Determine the [x, y] coordinate at the center of the cell enclosing the given text.  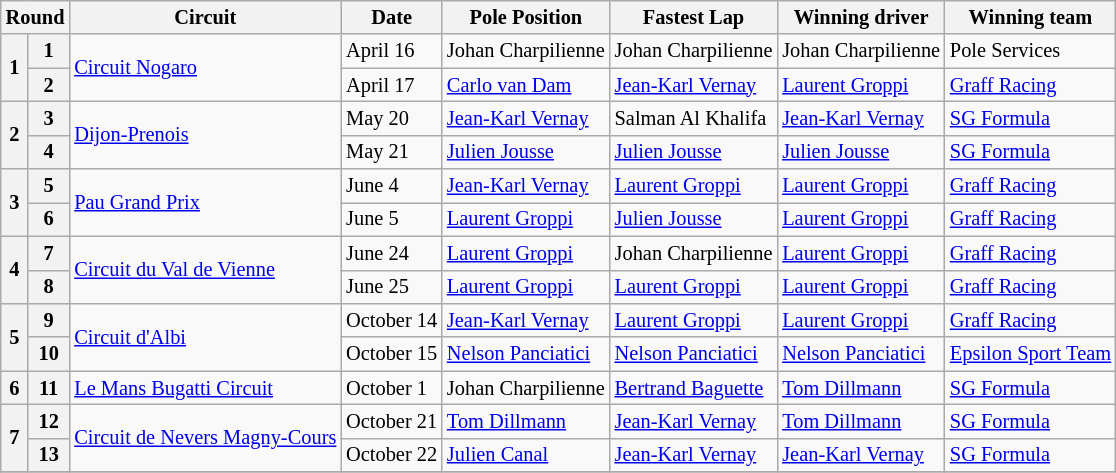
October 22 [392, 455]
April 17 [392, 85]
Dijon-Prenois [205, 134]
8 [48, 287]
Bertrand Baguette [694, 388]
Circuit de Nevers Magny-Cours [205, 438]
Carlo van Dam [526, 85]
Pole Position [526, 17]
May 20 [392, 118]
Circuit d'Albi [205, 336]
Salman Al Khalifa [694, 118]
April 16 [392, 51]
Epsilon Sport Team [1030, 354]
June 5 [392, 219]
12 [48, 421]
June 4 [392, 186]
May 21 [392, 152]
June 25 [392, 287]
Julien Canal [526, 455]
11 [48, 388]
Pau Grand Prix [205, 202]
Circuit [205, 17]
Winning team [1030, 17]
October 14 [392, 320]
Winning driver [861, 17]
Circuit du Val de Vienne [205, 270]
Date [392, 17]
13 [48, 455]
Circuit Nogaro [205, 68]
9 [48, 320]
10 [48, 354]
Round [36, 17]
Pole Services [1030, 51]
June 24 [392, 253]
Le Mans Bugatti Circuit [205, 388]
October 1 [392, 388]
Fastest Lap [694, 17]
October 15 [392, 354]
October 21 [392, 421]
